Capture the cell that displays the provided text and extract its (X, Y) central coordinate. 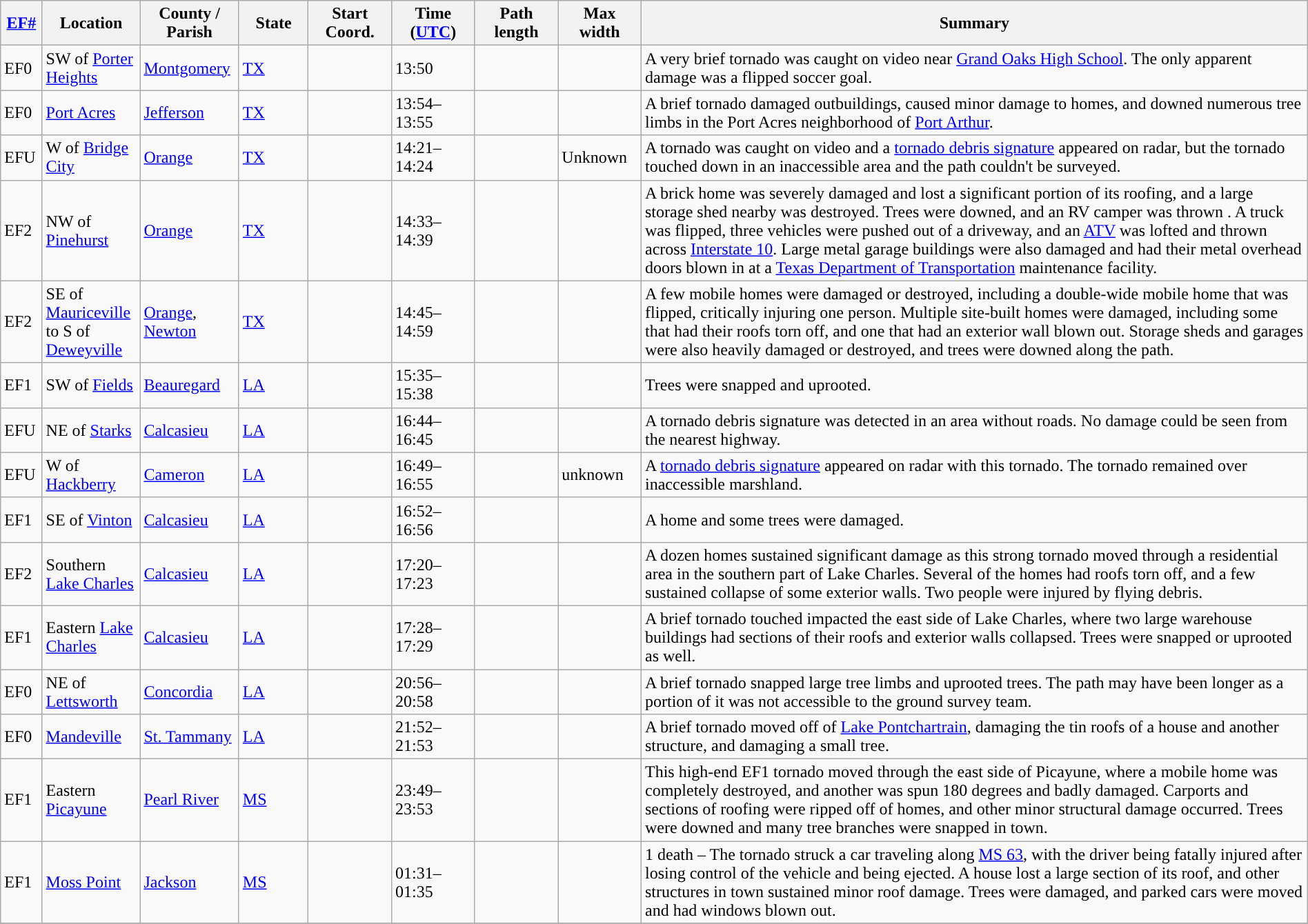
Time (UTC) (433, 23)
16:44–16:45 (433, 430)
Jackson (189, 883)
County / Parish (189, 23)
Pearl River (189, 800)
16:52–16:56 (433, 520)
Cameron (189, 474)
A tornado debris signature was detected in an area without roads. No damage could be seen from the nearest highway. (974, 430)
Beauregard (189, 385)
01:31–01:35 (433, 883)
SW of Porter Heights (91, 68)
Mandeville (91, 736)
A very brief tornado was caught on video near Grand Oaks High School. The only apparent damage was a flipped soccer goal. (974, 68)
13:50 (433, 68)
Montgomery (189, 68)
Max width (600, 23)
NE of Starks (91, 430)
Unknown (600, 157)
SW of Fields (91, 385)
Location (91, 23)
17:28–17:29 (433, 637)
Trees were snapped and uprooted. (974, 385)
A tornado debris signature appeared on radar with this tornado. The tornado remained over inaccessible marshland. (974, 474)
NW of Pinehurst (91, 230)
A brief tornado moved off of Lake Pontchartrain, damaging the tin roofs of a house and another structure, and damaging a small tree. (974, 736)
14:45–14:59 (433, 321)
State (273, 23)
St. Tammany (189, 736)
Port Acres (91, 113)
W of Bridge City (91, 157)
15:35–15:38 (433, 385)
23:49–23:53 (433, 800)
EF# (21, 23)
SE of Mauriceville to S of Deweyville (91, 321)
16:49–16:55 (433, 474)
W of Hackberry (91, 474)
Eastern Picayune (91, 800)
13:54–13:55 (433, 113)
14:21–14:24 (433, 157)
21:52–21:53 (433, 736)
A brief tornado damaged outbuildings, caused minor damage to homes, and downed numerous tree limbs in the Port Acres neighborhood of Port Arthur. (974, 113)
Moss Point (91, 883)
Jefferson (189, 113)
17:20–17:23 (433, 574)
Orange, Newton (189, 321)
Path length (516, 23)
Southern Lake Charles (91, 574)
SE of Vinton (91, 520)
20:56–20:58 (433, 691)
unknown (600, 474)
Start Coord. (350, 23)
Concordia (189, 691)
A home and some trees were damaged. (974, 520)
Summary (974, 23)
Eastern Lake Charles (91, 637)
NE of Lettsworth (91, 691)
14:33–14:39 (433, 230)
